Return [X, Y] of the center of cell containing provided text 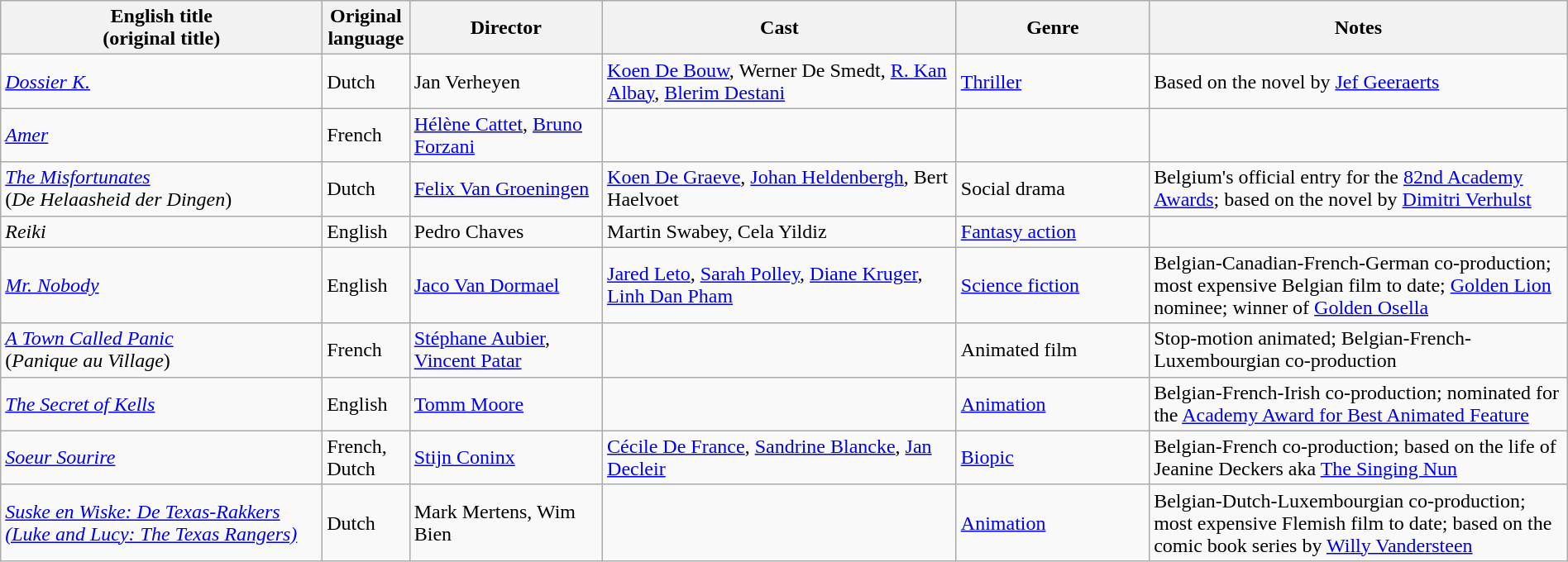
Science fiction [1052, 285]
Genre [1052, 28]
Koen De Graeve, Johan Heldenbergh, Bert Haelvoet [780, 188]
Cécile De France, Sandrine Blancke, Jan Decleir [780, 458]
Koen De Bouw, Werner De Smedt, R. Kan Albay, Blerim Destani [780, 81]
Biopic [1052, 458]
Mr. Nobody [162, 285]
Pedro Chaves [506, 231]
Fantasy action [1052, 231]
Belgian-Canadian-French-German co-production; most expensive Belgian film to date; Golden Lion nominee; winner of Golden Osella [1359, 285]
Dossier K. [162, 81]
Original language [366, 28]
Reiki [162, 231]
English title (original title) [162, 28]
Stéphane Aubier, Vincent Patar [506, 350]
Martin Swabey, Cela Yildiz [780, 231]
Notes [1359, 28]
Mark Mertens, Wim Bien [506, 522]
Director [506, 28]
Stijn Coninx [506, 458]
Hélène Cattet, Bruno Forzani [506, 136]
The Misfortunates (De Helaasheid der Dingen) [162, 188]
Animated film [1052, 350]
Thriller [1052, 81]
Suske en Wiske: De Texas-Rakkers (Luke and Lucy: The Texas Rangers) [162, 522]
Amer [162, 136]
A Town Called Panic (Panique au Village) [162, 350]
Belgium's official entry for the 82nd Academy Awards; based on the novel by Dimitri Verhulst [1359, 188]
Felix Van Groeningen [506, 188]
The Secret of Kells [162, 403]
Based on the novel by Jef Geeraerts [1359, 81]
Belgian-Dutch-Luxembourgian co-production; most expensive Flemish film to date; based on the comic book series by Willy Vandersteen [1359, 522]
Soeur Sourire [162, 458]
Tomm Moore [506, 403]
Jaco Van Dormael [506, 285]
Social drama [1052, 188]
Cast [780, 28]
Stop-motion animated; Belgian-French-Luxembourgian co-production [1359, 350]
Jan Verheyen [506, 81]
French, Dutch [366, 458]
Belgian-French-Irish co-production; nominated for the Academy Award for Best Animated Feature [1359, 403]
Jared Leto, Sarah Polley, Diane Kruger, Linh Dan Pham [780, 285]
Belgian-French co-production; based on the life of Jeanine Deckers aka The Singing Nun [1359, 458]
